Determine the [x, y] coordinate at the center of the cell enclosing the given text.  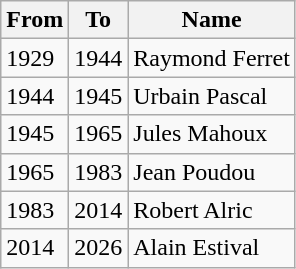
Robert Alric [212, 210]
2026 [98, 248]
Raymond Ferret [212, 58]
Name [212, 20]
Jean Poudou [212, 172]
1929 [35, 58]
Urbain Pascal [212, 96]
From [35, 20]
Jules Mahoux [212, 134]
Alain Estival [212, 248]
To [98, 20]
